Provide the (x, y) coordinate of the cell's center where the given text is located.  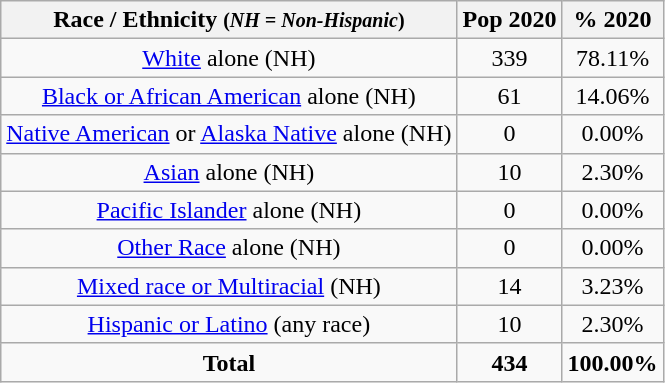
White alone (NH) (229, 58)
3.23% (612, 286)
Race / Ethnicity (NH = Non-Hispanic) (229, 20)
14 (510, 286)
Native American or Alaska Native alone (NH) (229, 134)
Hispanic or Latino (any race) (229, 324)
Mixed race or Multiracial (NH) (229, 286)
61 (510, 96)
Pacific Islander alone (NH) (229, 210)
434 (510, 362)
% 2020 (612, 20)
Other Race alone (NH) (229, 248)
Asian alone (NH) (229, 172)
78.11% (612, 58)
Black or African American alone (NH) (229, 96)
100.00% (612, 362)
Total (229, 362)
339 (510, 58)
14.06% (612, 96)
Pop 2020 (510, 20)
